Search for the cell housing the specified text and yield its (x, y) center coordinate. 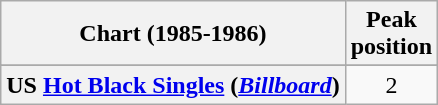
Peak position (391, 34)
2 (391, 85)
US Hot Black Singles (Billboard) (173, 85)
Chart (1985-1986) (173, 34)
